Search for the cell housing the specified text and yield its [X, Y] center coordinate. 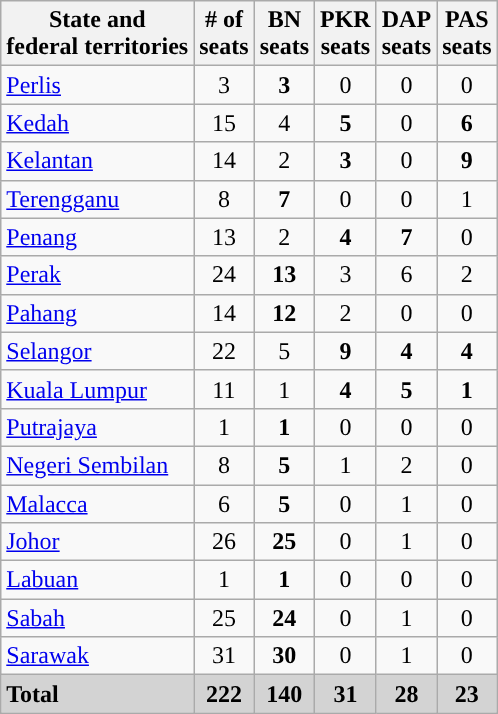
Total [98, 694]
Kelantan [98, 161]
23 [467, 694]
30 [284, 656]
DAPseats [406, 34]
Terengganu [98, 199]
State andfederal territories [98, 34]
11 [224, 389]
Labuan [98, 580]
Negeri Sembilan [98, 465]
28 [406, 694]
Sarawak [98, 656]
Johor [98, 542]
Kuala Lumpur [98, 389]
BNseats [284, 34]
Putrajaya [98, 427]
Perlis [98, 85]
15 [224, 123]
Kedah [98, 123]
Pahang [98, 313]
26 [224, 542]
Selangor [98, 351]
12 [284, 313]
Sabah [98, 618]
# ofseats [224, 34]
140 [284, 694]
Malacca [98, 503]
PASseats [467, 34]
Penang [98, 237]
22 [224, 351]
Perak [98, 275]
222 [224, 694]
PKRseats [346, 34]
